Provide the (X, Y) coordinate of the cell's center where the given text is located.  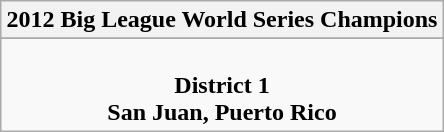
2012 Big League World Series Champions (222, 20)
District 1 San Juan, Puerto Rico (222, 85)
